Determine the (x, y) coordinate at the center of the cell enclosing the given text.  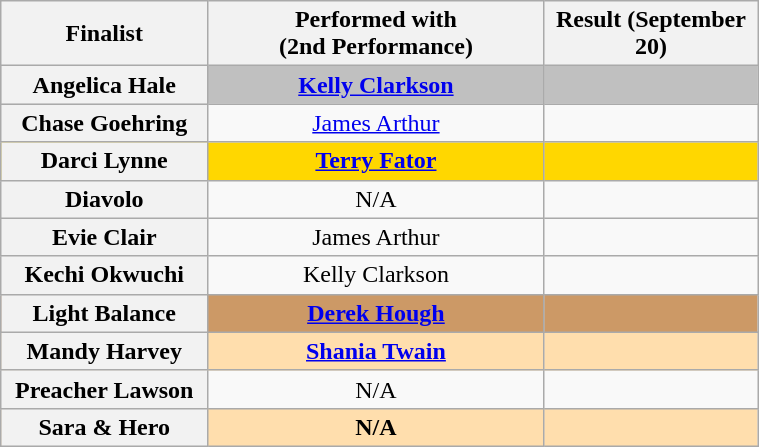
Sara & Hero (104, 427)
Angelica Hale (104, 85)
Shania Twain (376, 351)
Terry Fator (376, 161)
Mandy Harvey (104, 351)
Finalist (104, 34)
Darci Lynne (104, 161)
Kechi Okwuchi (104, 275)
Chase Goehring (104, 123)
Preacher Lawson (104, 389)
Light Balance (104, 313)
Performed with(2nd Performance) (376, 34)
Result (September 20) (650, 34)
Derek Hough (376, 313)
Evie Clair (104, 237)
Diavolo (104, 199)
